Scan for the cell matching the given text and deliver its (x, y) coordinate at center. 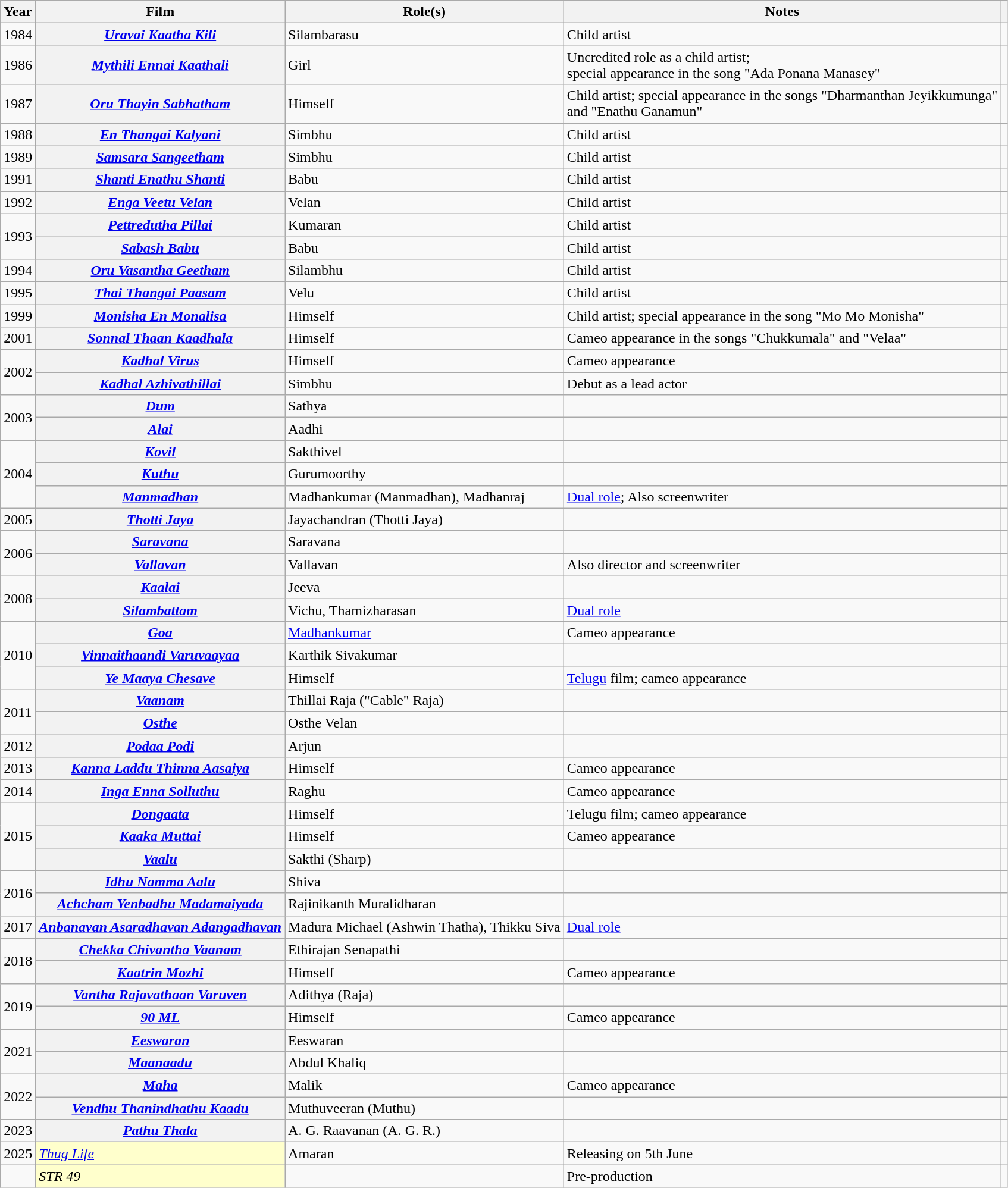
1991 (18, 180)
2012 (18, 746)
Pre-production (782, 1176)
Goa (161, 632)
Notes (782, 12)
Madhankumar (425, 632)
2017 (18, 927)
2011 (18, 712)
Film (161, 12)
Abdul Khaliq (425, 1063)
1992 (18, 202)
Kaaka Muttai (161, 836)
Madura Michael (Ashwin Thatha), Thikku Siva (425, 927)
2019 (18, 1006)
Rajinikanth Muralidharan (425, 904)
Kanna Laddu Thinna Aasaiya (161, 769)
Malik (425, 1086)
1999 (18, 316)
2022 (18, 1097)
1995 (18, 293)
Uravai Kaatha Kili (161, 35)
Child artist; special appearance in the song "Mo Mo Monisha" (782, 316)
Ye Maaya Chesave (161, 678)
2018 (18, 961)
2006 (18, 553)
2002 (18, 372)
1989 (18, 157)
Kaalai (161, 587)
Cameo appearance in the songs "Chukkumala" and "Velaa" (782, 338)
2004 (18, 474)
Kadhal Virus (161, 361)
Kaatrin Mozhi (161, 972)
Inga Enna Solluthu (161, 791)
Dum (161, 406)
2010 (18, 655)
Maanaadu (161, 1063)
1994 (18, 270)
Vantha Rajavathaan Varuven (161, 995)
Pettredutha Pillai (161, 225)
2021 (18, 1052)
Raghu (425, 791)
Thai Thangai Paasam (161, 293)
Uncredited role as a child artist;special appearance in the song "Ada Ponana Manasey" (782, 65)
Velan (425, 202)
Vendhu Thanindhathu Kaadu (161, 1108)
Manmadhan (161, 497)
Child artist; special appearance in the songs "Dharmanthan Jeyikkumunga"and "Enathu Ganamun" (782, 104)
Osthe (161, 723)
Adithya (Raja) (425, 995)
Also director and screenwriter (782, 565)
2014 (18, 791)
Debut as a lead actor (782, 384)
Podaa Podi (161, 746)
Vaanam (161, 701)
Sabash Babu (161, 247)
Arjun (425, 746)
Aadhi (425, 429)
Vinnaithaandi Varuvaayaa (161, 655)
Chekka Chivantha Vaanam (161, 949)
Shiva (425, 882)
Shanti Enathu Shanti (161, 180)
Karthik Sivakumar (425, 655)
Silambarasu (425, 35)
Jayachandran (Thotti Jaya) (425, 519)
Idhu Namma Aalu (161, 882)
Monisha En Monalisa (161, 316)
Dongaata (161, 814)
Dual role; Also screenwriter (782, 497)
Muthuveeran (Muthu) (425, 1108)
Sonnal Thaan Kaadhala (161, 338)
Thillai Raja ("Cable" Raja) (425, 701)
Achcham Yenbadhu Madamaiyada (161, 904)
2016 (18, 893)
Ethirajan Senapathi (425, 949)
Mythili Ennai Kaathali (161, 65)
Sakthivel (425, 452)
Madhankumar (Manmadhan), Madhanraj (425, 497)
Gurumoorthy (425, 474)
Vaalu (161, 859)
Enga Veetu Velan (161, 202)
Silambattam (161, 610)
2015 (18, 836)
Alai (161, 429)
1993 (18, 236)
2005 (18, 519)
Vichu, Thamizharasan (425, 610)
Year (18, 12)
Sakthi (Sharp) (425, 859)
2008 (18, 598)
1987 (18, 104)
Oru Thayin Sabhatham (161, 104)
En Thangai Kalyani (161, 134)
Role(s) (425, 12)
Oru Vasantha Geetham (161, 270)
1986 (18, 65)
Silambhu (425, 270)
Releasing on 5th June (782, 1153)
Jeeva (425, 587)
2025 (18, 1153)
2013 (18, 769)
Pathu Thala (161, 1131)
Velu (425, 293)
1988 (18, 134)
Amaran (425, 1153)
STR 49 (161, 1176)
2001 (18, 338)
A. G. Raavanan (A. G. R.) (425, 1131)
Osthe Velan (425, 723)
Kuthu (161, 474)
Thotti Jaya (161, 519)
Maha (161, 1086)
2003 (18, 418)
Girl (425, 65)
Kadhal Azhivathillai (161, 384)
Samsara Sangeetham (161, 157)
2023 (18, 1131)
Thug Life (161, 1153)
1984 (18, 35)
Kumaran (425, 225)
Anbanavan Asaradhavan Adangadhavan (161, 927)
Sathya (425, 406)
Kovil (161, 452)
90 ML (161, 1017)
